Search for the cell housing the specified text and yield its (X, Y) center coordinate. 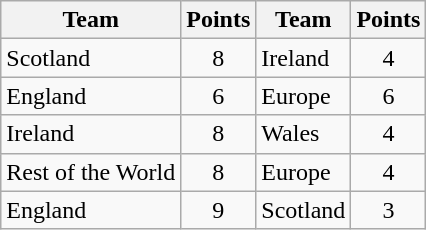
9 (218, 210)
Wales (304, 134)
3 (388, 210)
Rest of the World (91, 172)
